Detect which cell encompasses the target text, then output its (x, y) center coordinate. 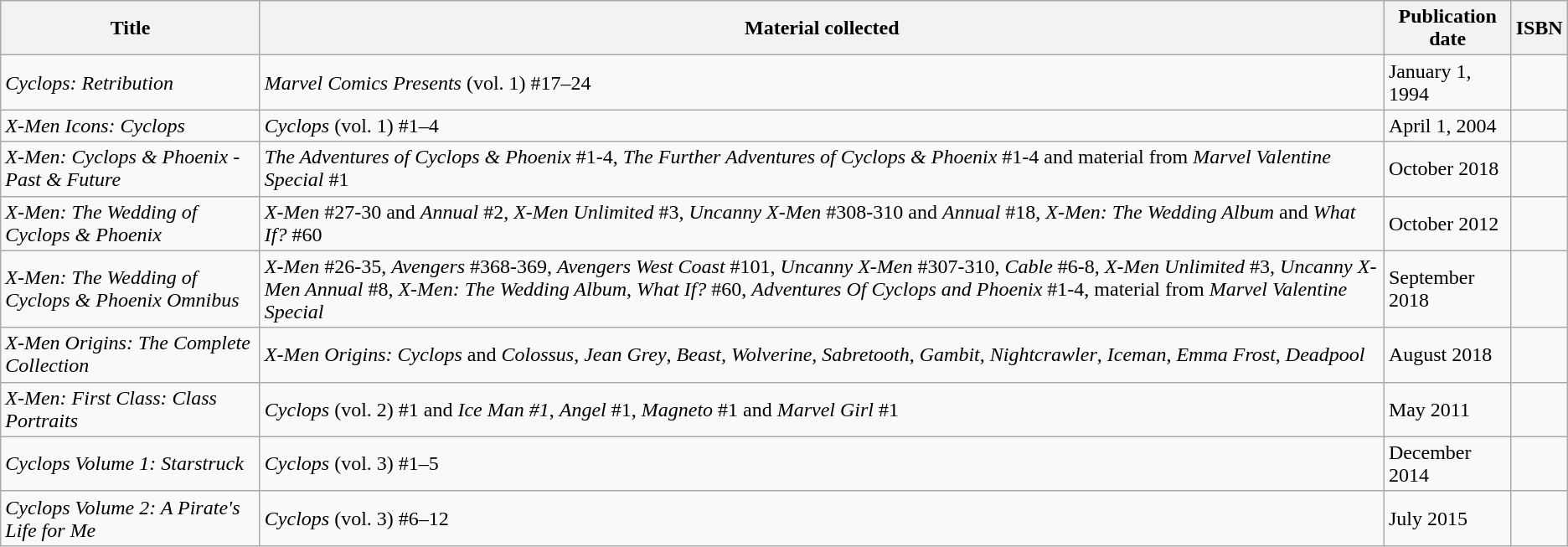
May 2011 (1447, 409)
July 2015 (1447, 518)
Publication date (1447, 28)
August 2018 (1447, 355)
Material collected (822, 28)
April 1, 2004 (1447, 126)
Cyclops (vol. 1) #1–4 (822, 126)
January 1, 1994 (1447, 82)
Cyclops (vol. 3) #1–5 (822, 464)
Title (131, 28)
Cyclops (vol. 3) #6–12 (822, 518)
X-Men Icons: Cyclops (131, 126)
X-Men Origins: Cyclops and Colossus, Jean Grey, Beast, Wolverine, Sabretooth, Gambit, Nightcrawler, Iceman, Emma Frost, Deadpool (822, 355)
ISBN (1540, 28)
X-Men: The Wedding of Cyclops & Phoenix Omnibus (131, 289)
Cyclops Volume 1: Starstruck (131, 464)
X-Men: The Wedding of Cyclops & Phoenix (131, 223)
Cyclops Volume 2: A Pirate's Life for Me (131, 518)
X-Men Origins: The Complete Collection (131, 355)
Cyclops (vol. 2) #1 and Ice Man #1, Angel #1, Magneto #1 and Marvel Girl #1 (822, 409)
X-Men #27-30 and Annual #2, X-Men Unlimited #3, Uncanny X-Men #308-310 and Annual #18, X-Men: The Wedding Album and What If? #60 (822, 223)
December 2014 (1447, 464)
Cyclops: Retribution (131, 82)
X-Men: First Class: Class Portraits (131, 409)
October 2012 (1447, 223)
September 2018 (1447, 289)
The Adventures of Cyclops & Phoenix #1-4, The Further Adventures of Cyclops & Phoenix #1-4 and material from Marvel Valentine Special #1 (822, 169)
X-Men: Cyclops & Phoenix - Past & Future (131, 169)
October 2018 (1447, 169)
Marvel Comics Presents (vol. 1) #17–24 (822, 82)
